Determine the (x, y) coordinate at the center of the cell enclosing the given text.  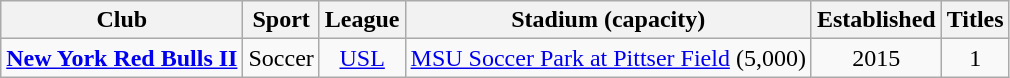
New York Red Bulls II (122, 58)
Soccer (281, 58)
Established (876, 20)
Sport (281, 20)
Stadium (capacity) (608, 20)
Club (122, 20)
MSU Soccer Park at Pittser Field (5,000) (608, 58)
2015 (876, 58)
1 (975, 58)
League (362, 20)
Titles (975, 20)
USL (362, 58)
